Determine the [X, Y] coordinate at the center of the cell enclosing the given text.  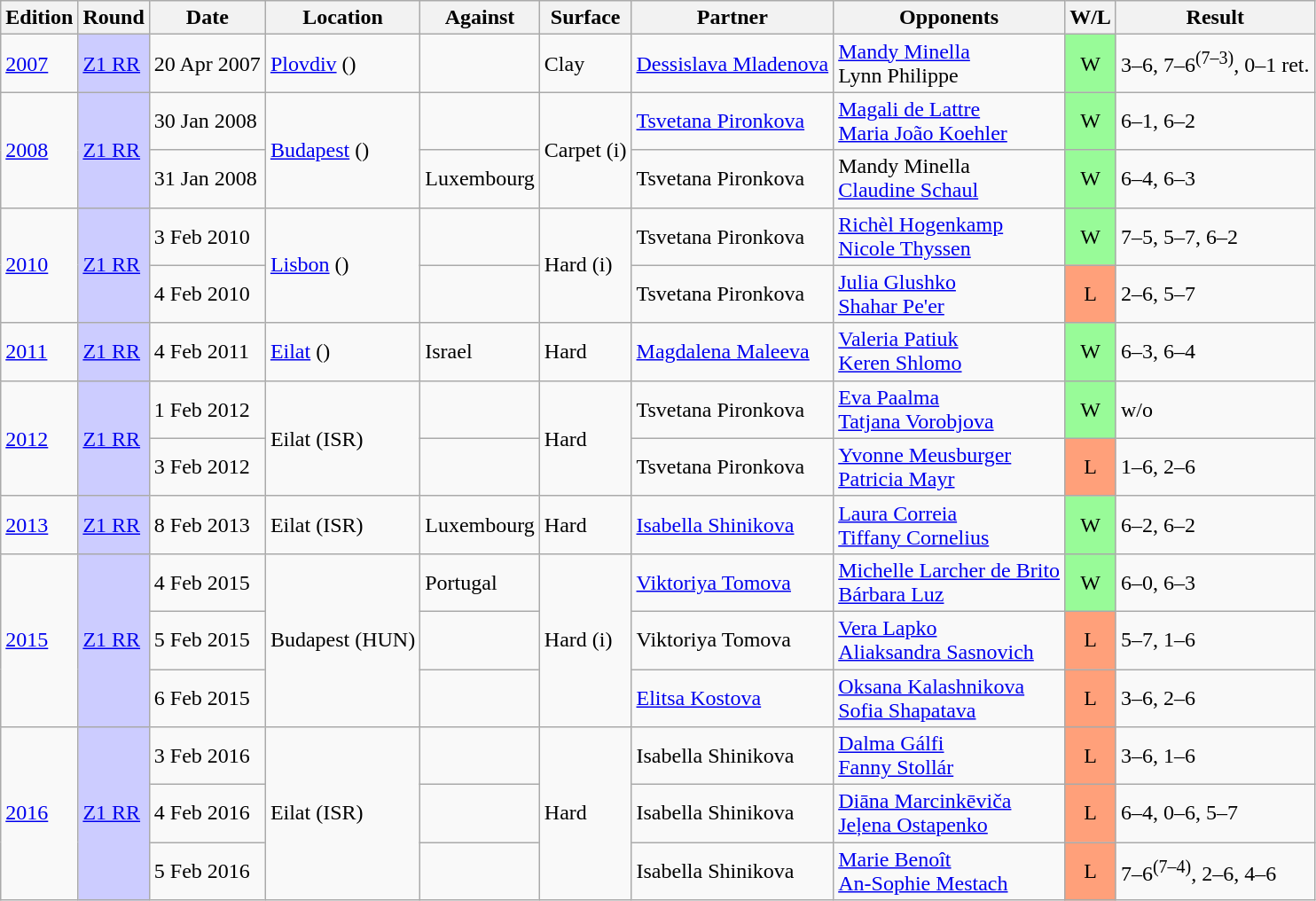
Yvonne Meusburger Patricia Mayr [949, 466]
Julia Glushko Shahar Pe'er [949, 294]
30 Jan 2008 [208, 121]
7–5, 5–7, 6–2 [1215, 236]
Budapest () [342, 150]
Dessislava Mladenova [732, 64]
Magdalena Maleeva [732, 351]
Laura Correia Tiffany Cornelius [949, 525]
Edition [39, 18]
Partner [732, 18]
2007 [39, 64]
Budapest (HUN) [342, 640]
3 Feb 2012 [208, 466]
6–4, 6–3 [1215, 179]
Israel [481, 351]
Date [208, 18]
2–6, 5–7 [1215, 294]
4 Feb 2010 [208, 294]
6–4, 0–6, 5–7 [1215, 814]
Valeria Patiuk Keren Shlomo [949, 351]
2008 [39, 150]
Diāna Marcinkēviča Jeļena Ostapenko [949, 814]
Michelle Larcher de Brito Bárbara Luz [949, 582]
31 Jan 2008 [208, 179]
6–3, 6–4 [1215, 351]
3 Feb 2016 [208, 756]
2010 [39, 265]
Location [342, 18]
2016 [39, 814]
Mandy Minella Lynn Philippe [949, 64]
Portugal [481, 582]
w/o [1215, 410]
6–0, 6–3 [1215, 582]
6–1, 6–2 [1215, 121]
Round [114, 18]
Opponents [949, 18]
3–6, 1–6 [1215, 756]
2011 [39, 351]
5 Feb 2016 [208, 871]
Magali de Lattre Maria João Koehler [949, 121]
Oksana Kalashnikova Sofia Shapatava [949, 697]
Richèl Hogenkamp Nicole Thyssen [949, 236]
3 Feb 2010 [208, 236]
3–6, 2–6 [1215, 697]
Surface [585, 18]
W/L [1091, 18]
Plovdiv () [342, 64]
2015 [39, 640]
2012 [39, 438]
5 Feb 2015 [208, 640]
Elitsa Kostova [732, 697]
1 Feb 2012 [208, 410]
3–6, 7–6(7–3), 0–1 ret. [1215, 64]
Clay [585, 64]
Dalma Gálfi Fanny Stollár [949, 756]
5–7, 1–6 [1215, 640]
4 Feb 2016 [208, 814]
Against [481, 18]
Lisbon () [342, 265]
Eva Paalma Tatjana Vorobjova [949, 410]
Marie Benoît An-Sophie Mestach [949, 871]
6 Feb 2015 [208, 697]
Vera Lapko Aliaksandra Sasnovich [949, 640]
Mandy Minella Claudine Schaul [949, 179]
4 Feb 2015 [208, 582]
8 Feb 2013 [208, 525]
6–2, 6–2 [1215, 525]
1–6, 2–6 [1215, 466]
2013 [39, 525]
20 Apr 2007 [208, 64]
7–6(7–4), 2–6, 4–6 [1215, 871]
Eilat () [342, 351]
Carpet (i) [585, 150]
Result [1215, 18]
4 Feb 2011 [208, 351]
